Scan for the cell matching the given text and deliver its [x, y] coordinate at center. 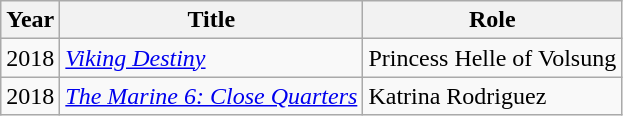
Princess Helle of Volsung [492, 58]
Viking Destiny [212, 58]
The Marine 6: Close Quarters [212, 96]
Title [212, 20]
Year [30, 20]
Role [492, 20]
Katrina Rodriguez [492, 96]
